Identify which cell holds the provided text, then report its [X, Y] central coordinate. 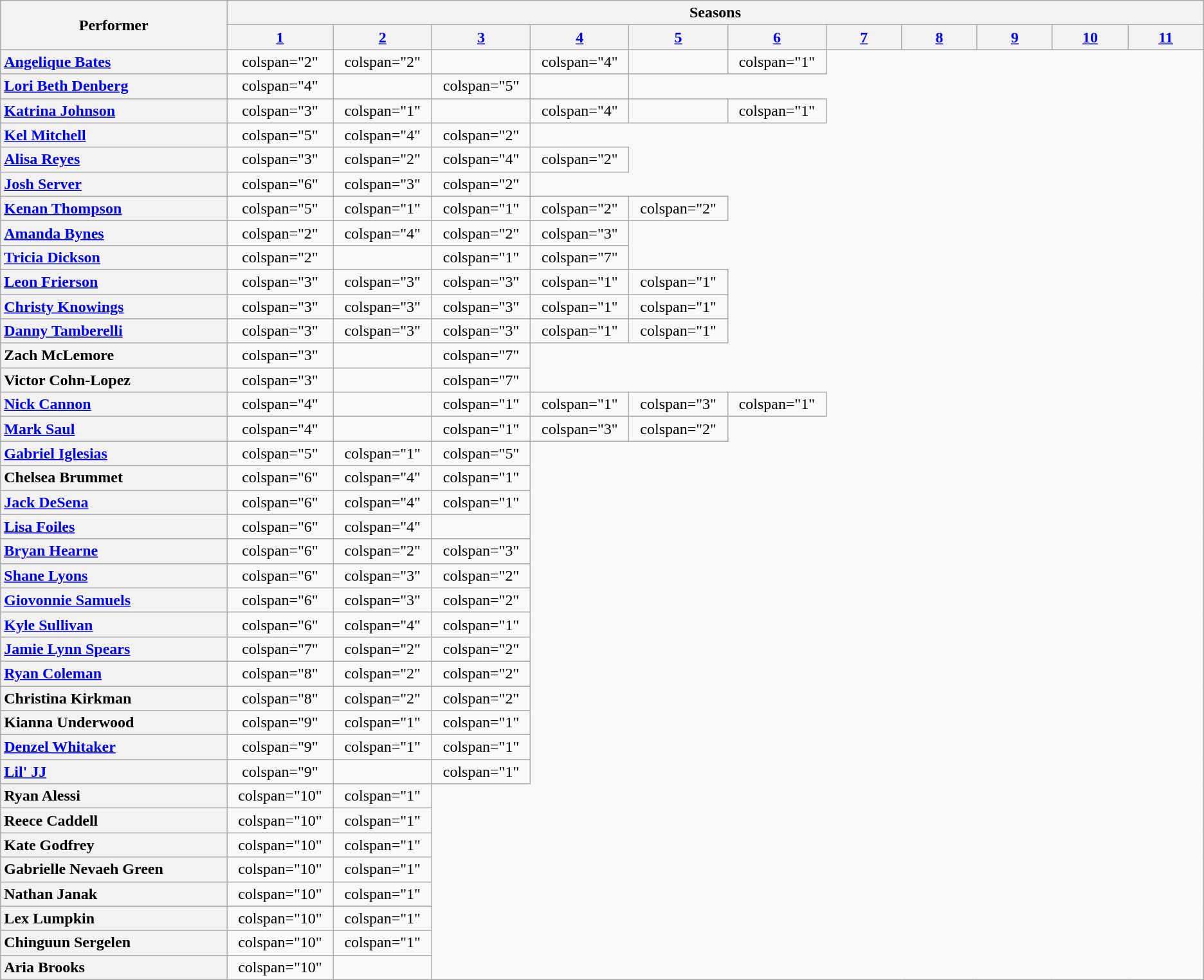
Christina Kirkman [114, 698]
Kenan Thompson [114, 208]
Alisa Reyes [114, 159]
Lori Beth Denberg [114, 86]
6 [777, 37]
Mark Saul [114, 429]
Danny Tamberelli [114, 331]
Victor Cohn-Lopez [114, 380]
Denzel Whitaker [114, 747]
11 [1165, 37]
Aria Brooks [114, 967]
Zach McLemore [114, 356]
Gabrielle Nevaeh Green [114, 869]
Kate Godfrey [114, 845]
10 [1090, 37]
Ryan Alessi [114, 796]
Nick Cannon [114, 404]
3 [481, 37]
9 [1015, 37]
7 [864, 37]
4 [580, 37]
Josh Server [114, 184]
Leon Frierson [114, 282]
Christy Knowings [114, 307]
1 [280, 37]
Kyle Sullivan [114, 624]
Jack DeSena [114, 502]
Amanda Bynes [114, 233]
Lil' JJ [114, 772]
Seasons [715, 13]
Lisa Foiles [114, 527]
Nathan Janak [114, 894]
Kel Mitchell [114, 135]
5 [678, 37]
Bryan Hearne [114, 551]
Chelsea Brummet [114, 478]
Chinguun Sergelen [114, 943]
Angelique Bates [114, 62]
Ryan Coleman [114, 673]
Jamie Lynn Spears [114, 649]
Giovonnie Samuels [114, 600]
Gabriel Iglesias [114, 453]
Katrina Johnson [114, 111]
Reece Caddell [114, 821]
2 [382, 37]
8 [939, 37]
Performer [114, 25]
Tricia Dickson [114, 257]
Shane Lyons [114, 576]
Kianna Underwood [114, 723]
Lex Lumpkin [114, 918]
